Determine the [X, Y] coordinate at the center of the cell enclosing the given text.  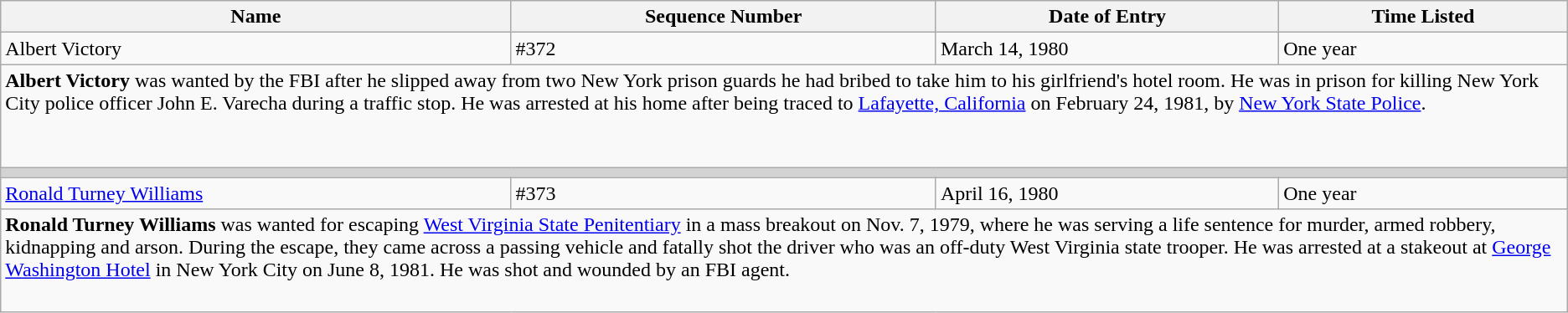
Date of Entry [1107, 17]
April 16, 1980 [1107, 193]
#372 [724, 49]
Name [256, 17]
Ronald Turney Williams [256, 193]
Time Listed [1424, 17]
#373 [724, 193]
Sequence Number [724, 17]
March 14, 1980 [1107, 49]
Albert Victory [256, 49]
